Detect which cell encompasses the target text, then output its (X, Y) center coordinate. 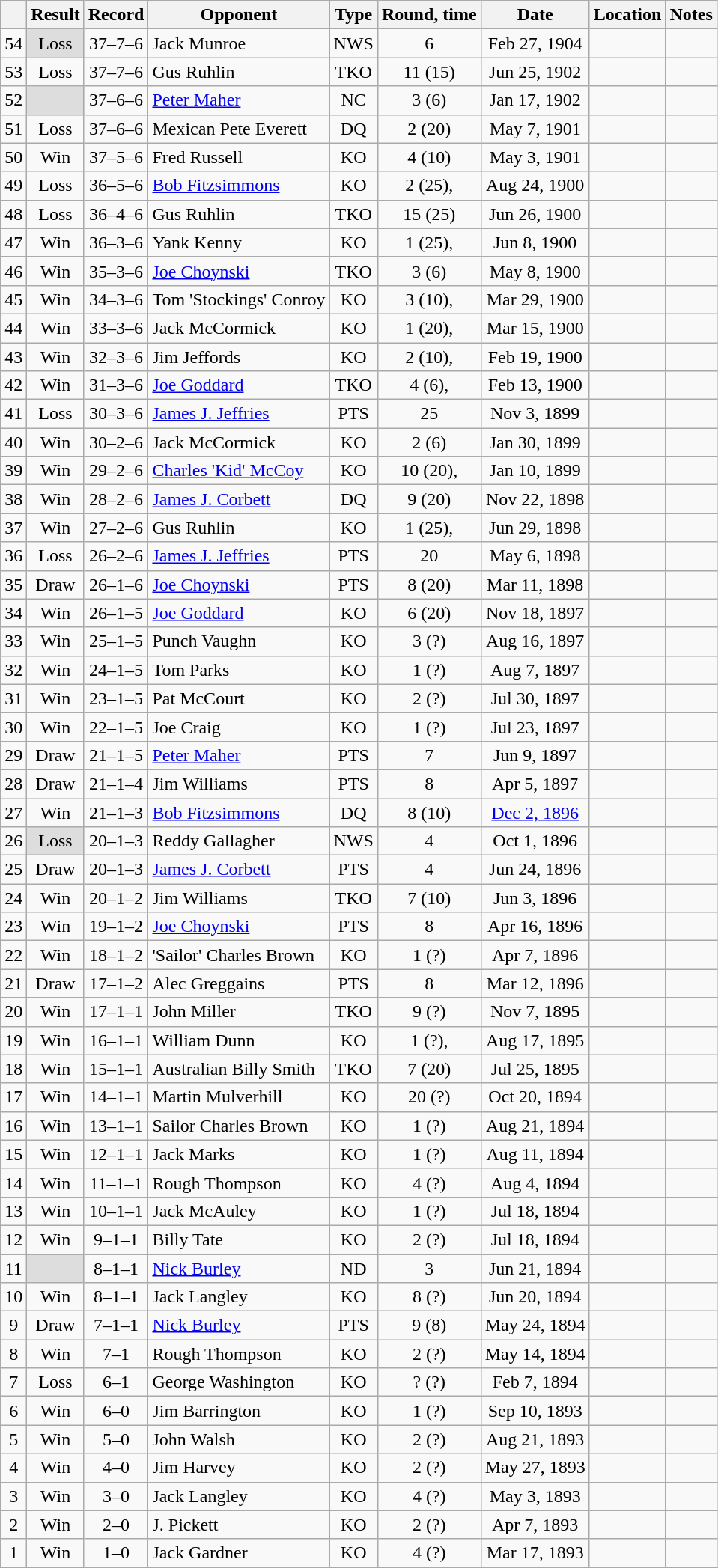
1 (13, 1553)
13–1–1 (116, 1126)
53 (13, 72)
Record (116, 15)
16 (13, 1126)
3 (10), (429, 299)
Location (627, 15)
12 (13, 1239)
14–1–1 (116, 1097)
Mexican Pete Everett (239, 129)
Pat McCourt (239, 698)
38 (13, 499)
Date (535, 15)
49 (13, 186)
4 (6), (429, 385)
J. Pickett (239, 1525)
George Washington (239, 1382)
12–1–1 (116, 1154)
NC (353, 100)
18–1–2 (116, 955)
Nov 7, 1895 (535, 1012)
24–1–5 (116, 670)
Feb 27, 1904 (535, 43)
7–1 (116, 1354)
33–3–6 (116, 328)
15 (25) (429, 214)
17 (13, 1097)
Alec Greggains (239, 983)
46 (13, 271)
35–3–6 (116, 271)
30–3–6 (116, 414)
40 (13, 442)
5 (13, 1439)
26–2–6 (116, 556)
9 (13, 1326)
29 (13, 755)
Nov 18, 1897 (535, 613)
3–0 (116, 1496)
May 24, 1894 (535, 1326)
Nov 3, 1899 (535, 414)
Charles 'Kid' McCoy (239, 471)
Nov 22, 1898 (535, 499)
42 (13, 385)
17–1–1 (116, 1012)
Apr 7, 1896 (535, 955)
6–0 (116, 1411)
Jun 3, 1896 (535, 898)
Punch Vaughn (239, 641)
Feb 13, 1900 (535, 385)
9 (20) (429, 499)
Jun 8, 1900 (535, 242)
Mar 12, 1896 (535, 983)
May 8, 1900 (535, 271)
19 (13, 1040)
27 (13, 812)
19–1–2 (116, 927)
30–2–6 (116, 442)
28 (13, 784)
36–4–6 (116, 214)
22 (13, 955)
50 (13, 157)
32 (13, 670)
11 (15) (429, 72)
John Miller (239, 1012)
15–1–1 (116, 1069)
Jun 20, 1894 (535, 1297)
2 (25), (429, 186)
36 (13, 556)
21 (13, 983)
Sailor Charles Brown (239, 1126)
25–1–5 (116, 641)
Aug 7, 1897 (535, 670)
Billy Tate (239, 1239)
3 (?) (429, 641)
6–1 (116, 1382)
Jun 25, 1902 (535, 72)
Jun 9, 1897 (535, 755)
Jun 26, 1900 (535, 214)
6 (20) (429, 613)
9 (?) (429, 1012)
Sep 10, 1893 (535, 1411)
13 (13, 1211)
Jul 25, 1895 (535, 1069)
May 14, 1894 (535, 1354)
Jun 29, 1898 (535, 528)
May 6, 1898 (535, 556)
Opponent (239, 15)
Dec 2, 1896 (535, 812)
Jack McAuley (239, 1211)
36–5–6 (116, 186)
27–2–6 (116, 528)
8 (?) (429, 1297)
28–2–6 (116, 499)
Reddy Gallagher (239, 841)
Apr 5, 1897 (535, 784)
23 (13, 927)
2 (13, 1525)
34–3–6 (116, 299)
54 (13, 43)
20–1–2 (116, 898)
John Walsh (239, 1439)
Jack Gardner (239, 1553)
41 (13, 414)
Jun 24, 1896 (535, 870)
Aug 4, 1894 (535, 1183)
Mar 11, 1898 (535, 585)
2 (6) (429, 442)
26–1–5 (116, 613)
32–3–6 (116, 357)
16–1–1 (116, 1040)
Jim Barrington (239, 1411)
Mar 17, 1893 (535, 1553)
9 (8) (429, 1326)
Tom 'Stockings' Conroy (239, 299)
7–1–1 (116, 1326)
Jan 10, 1899 (535, 471)
29–2–6 (116, 471)
Mar 15, 1900 (535, 328)
'Sailor' Charles Brown (239, 955)
35 (13, 585)
Result (55, 15)
? (?) (429, 1382)
Joe Craig (239, 727)
51 (13, 129)
26–1–6 (116, 585)
1–0 (116, 1553)
4 (10) (429, 157)
Yank Kenny (239, 242)
24 (13, 898)
37–5–6 (116, 157)
Apr 16, 1896 (535, 927)
Jul 23, 1897 (535, 727)
Jim Harvey (239, 1468)
11–1–1 (116, 1183)
34 (13, 613)
21–1–5 (116, 755)
Jan 30, 1899 (535, 442)
8 (10) (429, 812)
Aug 21, 1894 (535, 1126)
36–3–6 (116, 242)
21–1–4 (116, 784)
15 (13, 1154)
ND (353, 1269)
18 (13, 1069)
43 (13, 357)
Australian Billy Smith (239, 1069)
4–0 (116, 1468)
5–0 (116, 1439)
52 (13, 100)
Aug 11, 1894 (535, 1154)
Aug 16, 1897 (535, 641)
Notes (691, 15)
Feb 19, 1900 (535, 357)
Feb 7, 1894 (535, 1382)
Aug 21, 1893 (535, 1439)
8 (20) (429, 585)
33 (13, 641)
45 (13, 299)
Fred Russell (239, 157)
2–0 (116, 1525)
31–3–6 (116, 385)
7 (10) (429, 898)
14 (13, 1183)
23–1–5 (116, 698)
9–1–1 (116, 1239)
7 (20) (429, 1069)
30 (13, 727)
17–1–2 (116, 983)
Jim Jeffords (239, 357)
20 (?) (429, 1097)
Jul 30, 1897 (535, 698)
May 3, 1893 (535, 1496)
May 3, 1901 (535, 157)
1 (20), (429, 328)
Round, time (429, 15)
Aug 24, 1900 (535, 186)
21–1–3 (116, 812)
10–1–1 (116, 1211)
Jack Marks (239, 1154)
Tom Parks (239, 670)
47 (13, 242)
26 (13, 841)
Jun 21, 1894 (535, 1269)
22–1–5 (116, 727)
Oct 1, 1896 (535, 841)
37 (13, 528)
39 (13, 471)
44 (13, 328)
William Dunn (239, 1040)
2 (20) (429, 129)
Apr 7, 1893 (535, 1525)
1 (?), (429, 1040)
10 (20), (429, 471)
11 (13, 1269)
Jack Munroe (239, 43)
Oct 20, 1894 (535, 1097)
31 (13, 698)
10 (13, 1297)
Mar 29, 1900 (535, 299)
Aug 17, 1895 (535, 1040)
Martin Mulverhill (239, 1097)
Type (353, 15)
Jan 17, 1902 (535, 100)
2 (10), (429, 357)
May 7, 1901 (535, 129)
May 27, 1893 (535, 1468)
48 (13, 214)
